Pinpoint the cell where the given text exists, returning its [X, Y] midpoint coordinate. 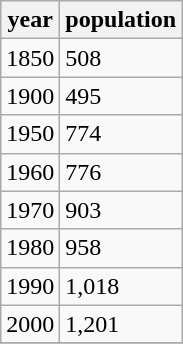
1950 [30, 134]
1850 [30, 58]
1,201 [121, 324]
1990 [30, 286]
1,018 [121, 286]
year [30, 20]
1980 [30, 248]
1900 [30, 96]
1960 [30, 172]
495 [121, 96]
776 [121, 172]
958 [121, 248]
2000 [30, 324]
774 [121, 134]
903 [121, 210]
1970 [30, 210]
population [121, 20]
508 [121, 58]
